Return [x, y] of the center of cell containing provided text 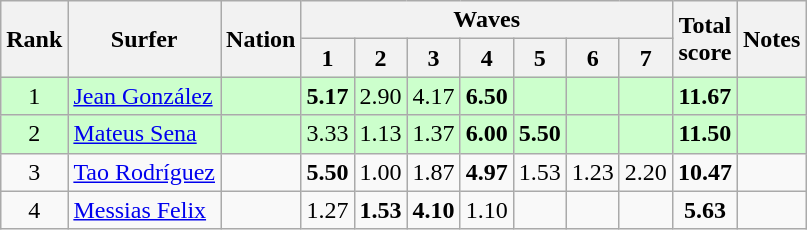
6.50 [486, 96]
10.47 [704, 172]
2.20 [646, 172]
2.90 [380, 96]
7 [646, 58]
1.87 [434, 172]
1.23 [592, 172]
1.10 [486, 210]
11.50 [704, 134]
Nation [261, 39]
1.00 [380, 172]
Surfer [144, 39]
4.17 [434, 96]
6 [592, 58]
6.00 [486, 134]
4.10 [434, 210]
11.67 [704, 96]
1.27 [328, 210]
5 [540, 58]
Jean González [144, 96]
Notes [771, 39]
Rank [34, 39]
5.17 [328, 96]
Waves [486, 20]
5.63 [704, 210]
4.97 [486, 172]
Tao Rodríguez [144, 172]
Messias Felix [144, 210]
1.13 [380, 134]
Mateus Sena [144, 134]
Totalscore [704, 39]
3.33 [328, 134]
1.37 [434, 134]
